For the text-containing cell, return its midpoint in (X, Y) coordinate format. 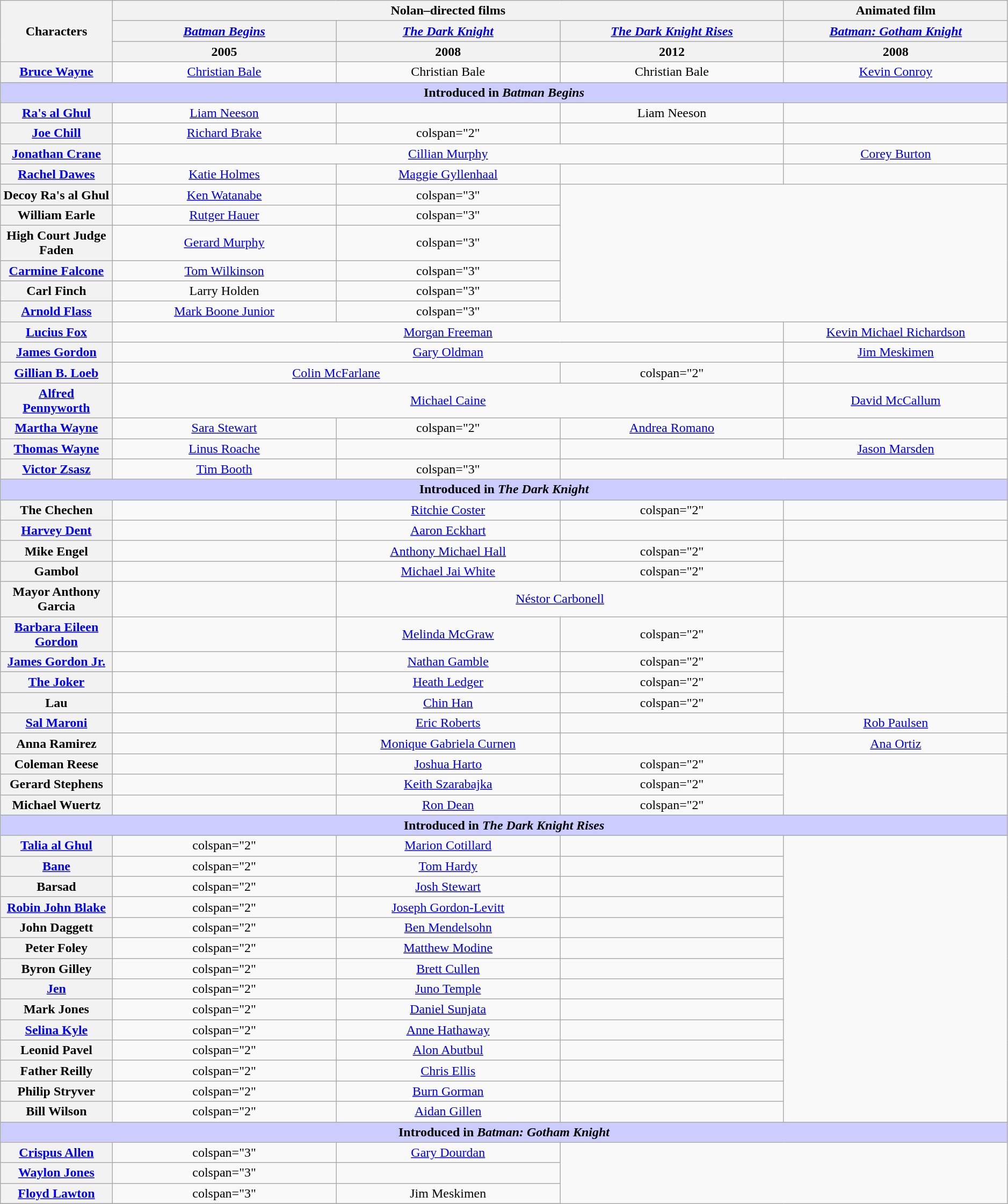
Mike Engel (56, 551)
Philip Stryver (56, 1091)
Introduced in Batman: Gotham Knight (504, 1132)
Kevin Conroy (896, 72)
Jen (56, 989)
Burn Gorman (448, 1091)
Mark Boone Junior (224, 312)
Joe Chill (56, 133)
The Joker (56, 682)
Leonid Pavel (56, 1050)
Katie Holmes (224, 174)
Michael Jai White (448, 571)
Aaron Eckhart (448, 530)
Batman: Gotham Knight (896, 31)
James Gordon Jr. (56, 662)
Alon Abutbul (448, 1050)
Kevin Michael Richardson (896, 332)
Robin John Blake (56, 907)
Rachel Dawes (56, 174)
Gary Dourdan (448, 1152)
Barbara Eileen Gordon (56, 634)
Jason Marsden (896, 449)
Nathan Gamble (448, 662)
Ken Watanabe (224, 194)
Michael Wuertz (56, 805)
Gillian B. Loeb (56, 373)
Mayor Anthony Garcia (56, 599)
Ra's al Ghul (56, 113)
Corey Burton (896, 154)
Morgan Freeman (448, 332)
Lau (56, 703)
Sara Stewart (224, 428)
Waylon Jones (56, 1173)
Monique Gabriela Curnen (448, 744)
Bill Wilson (56, 1112)
Crispus Allen (56, 1152)
Animated film (896, 11)
Cillian Murphy (448, 154)
Carmine Falcone (56, 270)
Arnold Flass (56, 312)
Heath Ledger (448, 682)
Sal Maroni (56, 723)
Josh Stewart (448, 886)
Characters (56, 31)
Harvey Dent (56, 530)
Byron Gilley (56, 969)
Tim Booth (224, 469)
Anthony Michael Hall (448, 551)
Nolan–directed films (448, 11)
Introduced in The Dark Knight (504, 489)
The Chechen (56, 510)
Thomas Wayne (56, 449)
James Gordon (56, 352)
Colin McFarlane (336, 373)
Ron Dean (448, 805)
Daniel Sunjata (448, 1010)
Larry Holden (224, 291)
Joshua Harto (448, 764)
Eric Roberts (448, 723)
Michael Caine (448, 401)
Ana Ortiz (896, 744)
Maggie Gyllenhaal (448, 174)
Introduced in Batman Begins (504, 92)
Andrea Romano (672, 428)
Carl Finch (56, 291)
Ritchie Coster (448, 510)
Gary Oldman (448, 352)
Barsad (56, 886)
Tom Hardy (448, 866)
Lucius Fox (56, 332)
The Dark Knight Rises (672, 31)
High Court Judge Faden (56, 243)
William Earle (56, 215)
Gambol (56, 571)
Anne Hathaway (448, 1030)
Chris Ellis (448, 1071)
Coleman Reese (56, 764)
Keith Szarabajka (448, 784)
Ben Mendelsohn (448, 927)
Néstor Carbonell (560, 599)
Joseph Gordon-Levitt (448, 907)
Bane (56, 866)
Linus Roache (224, 449)
Mark Jones (56, 1010)
Alfred Pennyworth (56, 401)
Batman Begins (224, 31)
Matthew Modine (448, 948)
Jonathan Crane (56, 154)
2012 (672, 52)
Gerard Murphy (224, 243)
Gerard Stephens (56, 784)
Anna Ramirez (56, 744)
Aidan Gillen (448, 1112)
The Dark Knight (448, 31)
Tom Wilkinson (224, 270)
Bruce Wayne (56, 72)
Floyd Lawton (56, 1193)
2005 (224, 52)
Introduced in The Dark Knight Rises (504, 825)
Decoy Ra's al Ghul (56, 194)
Peter Foley (56, 948)
Marion Cotillard (448, 846)
Juno Temple (448, 989)
David McCallum (896, 401)
John Daggett (56, 927)
Chin Han (448, 703)
Richard Brake (224, 133)
Melinda McGraw (448, 634)
Rob Paulsen (896, 723)
Selina Kyle (56, 1030)
Brett Cullen (448, 969)
Talia al Ghul (56, 846)
Rutger Hauer (224, 215)
Martha Wayne (56, 428)
Victor Zsasz (56, 469)
Father Reilly (56, 1071)
